Extract the [x, y] coordinate from the center of the cell holding the provided text.  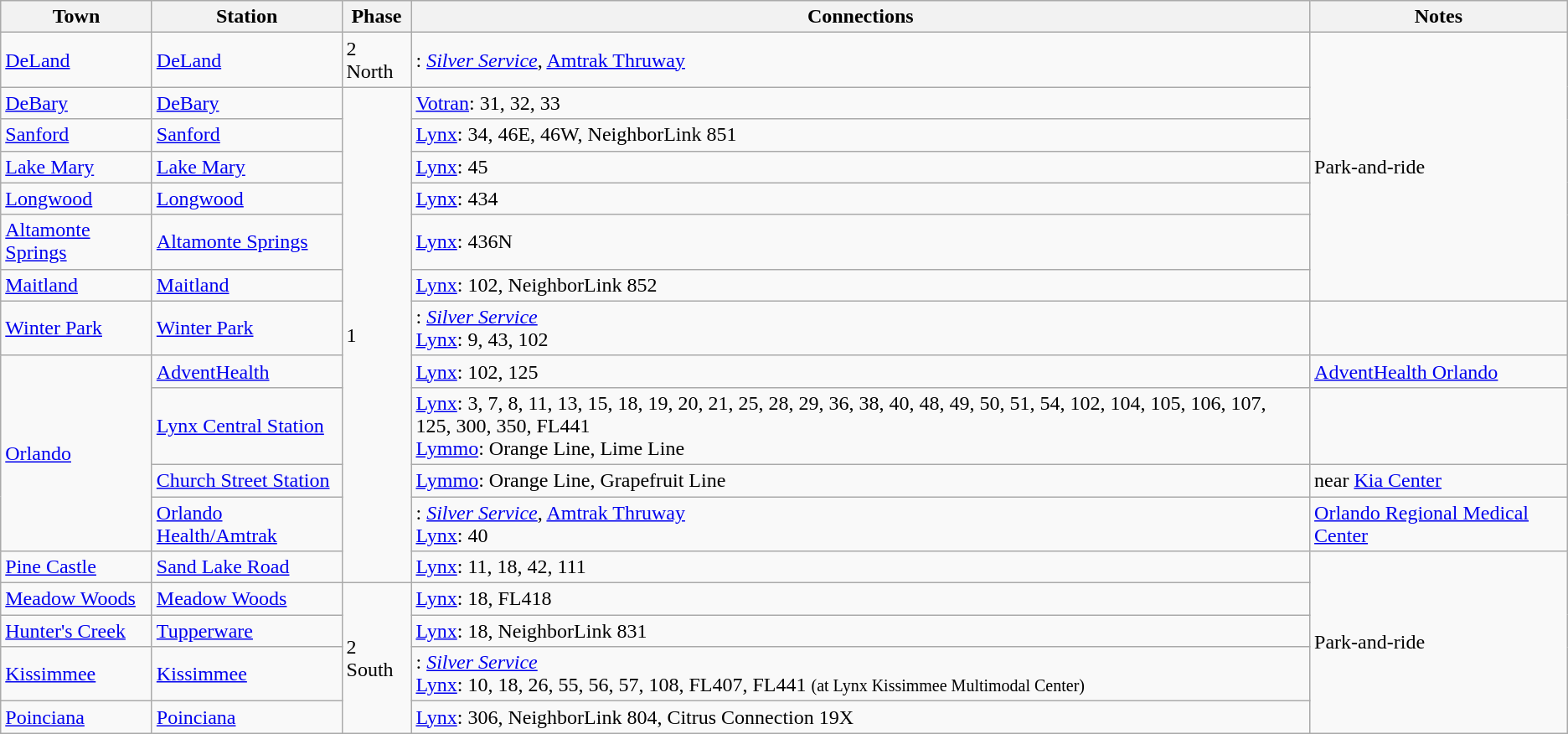
Pine Castle [77, 567]
Lynx Central Station [246, 426]
Phase [377, 17]
Notes [1439, 17]
Lynx: 102, NeighborLink 852 [861, 285]
Hunter's Creek [77, 631]
: Silver Service Lynx: 9, 43, 102 [861, 328]
near Kia Center [1439, 480]
Lynx: 102, 125 [861, 371]
Station [246, 17]
Lynx: 11, 18, 42, 111 [861, 567]
AdventHealth Orlando [1439, 371]
Orlando Regional Medical Center [1439, 523]
AdventHealth [246, 371]
Town [77, 17]
: Silver Service, Amtrak Thruway [861, 60]
Lynx: 18, NeighborLink 831 [861, 631]
Sand Lake Road [246, 567]
2 North [377, 60]
Votran: 31, 32, 33 [861, 103]
Lymmo: Orange Line, Grapefruit Line [861, 480]
Connections [861, 17]
Lynx: 34, 46E, 46W, NeighborLink 851 [861, 135]
Lynx: 306, NeighborLink 804, Citrus Connection 19X [861, 717]
Lynx: 436N [861, 241]
: Silver Service Lynx: 10, 18, 26, 55, 56, 57, 108, FL407, FL441 (at Lynx Kissimmee Multimodal Center) [861, 674]
Lynx: 18, FL418 [861, 599]
2 South [377, 659]
Orlando [77, 452]
Lynx: 434 [861, 199]
1 [377, 335]
Orlando Health/Amtrak [246, 523]
Lynx: 45 [861, 167]
Tupperware [246, 631]
Church Street Station [246, 480]
: Silver Service, Amtrak Thruway Lynx: 40 [861, 523]
